Capture the cell that displays the provided text and extract its (X, Y) central coordinate. 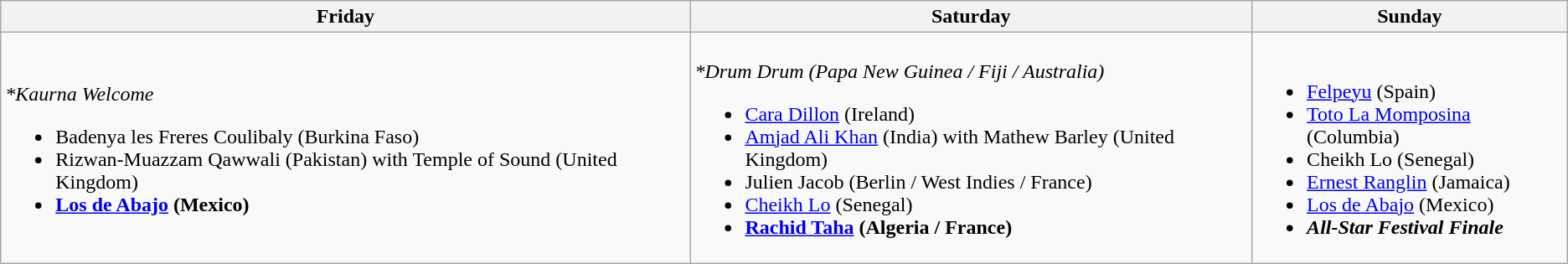
Saturday (972, 17)
Friday (345, 17)
Felpeyu (Spain)Toto La Momposina (Columbia)Cheikh Lo (Senegal)Ernest Ranglin (Jamaica)Los de Abajo (Mexico)All-Star Festival Finale (1411, 148)
Sunday (1411, 17)
